For the text-containing cell, return its midpoint in (x, y) coordinate format. 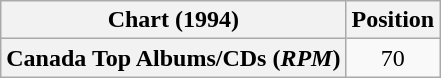
Position (393, 20)
Chart (1994) (174, 20)
Canada Top Albums/CDs (RPM) (174, 58)
70 (393, 58)
